Identify which cell holds the provided text, then report its (x, y) central coordinate. 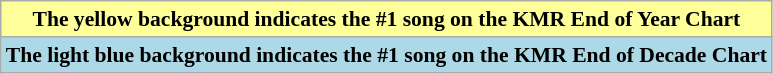
The light blue background indicates the #1 song on the KMR End of Decade Chart (386, 55)
The yellow background indicates the #1 song on the KMR End of Year Chart (386, 19)
